Find where the given text appears and provide that cell's center as (X, Y) coordinate. 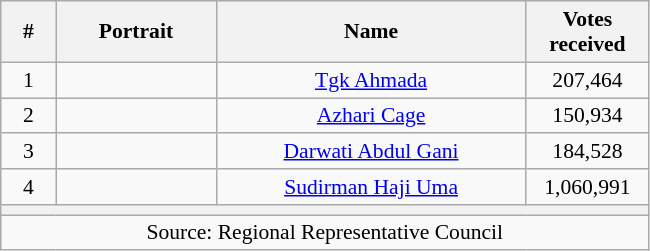
Tgk Ahmada (371, 80)
3 (28, 152)
Votes received (588, 32)
184,528 (588, 152)
Darwati Abdul Gani (371, 152)
# (28, 32)
Sudirman Haji Uma (371, 187)
1,060,991 (588, 187)
1 (28, 80)
Azhari Cage (371, 116)
150,934 (588, 116)
207,464 (588, 80)
Source: Regional Representative Council (325, 233)
Name (371, 32)
2 (28, 116)
4 (28, 187)
Portrait (136, 32)
